Find where the given text appears and provide that cell's center as [X, Y] coordinate. 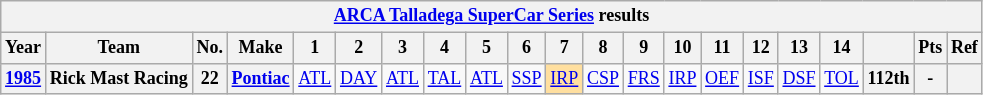
TAL [444, 78]
- [930, 78]
FRS [644, 78]
4 [444, 48]
Ref [965, 48]
ARCA Talladega SuperCar Series results [492, 16]
Pts [930, 48]
1985 [24, 78]
No. [210, 48]
7 [564, 48]
13 [799, 48]
Rick Mast Racing [118, 78]
ISF [760, 78]
CSP [604, 78]
9 [644, 48]
DAY [359, 78]
TOL [842, 78]
22 [210, 78]
Pontiac [260, 78]
112th [888, 78]
6 [526, 48]
1 [315, 48]
3 [403, 48]
11 [722, 48]
12 [760, 48]
10 [682, 48]
Team [118, 48]
Year [24, 48]
OEF [722, 78]
2 [359, 48]
Make [260, 48]
8 [604, 48]
SSP [526, 78]
5 [487, 48]
DSF [799, 78]
14 [842, 48]
